Capture the cell that displays the provided text and extract its (X, Y) central coordinate. 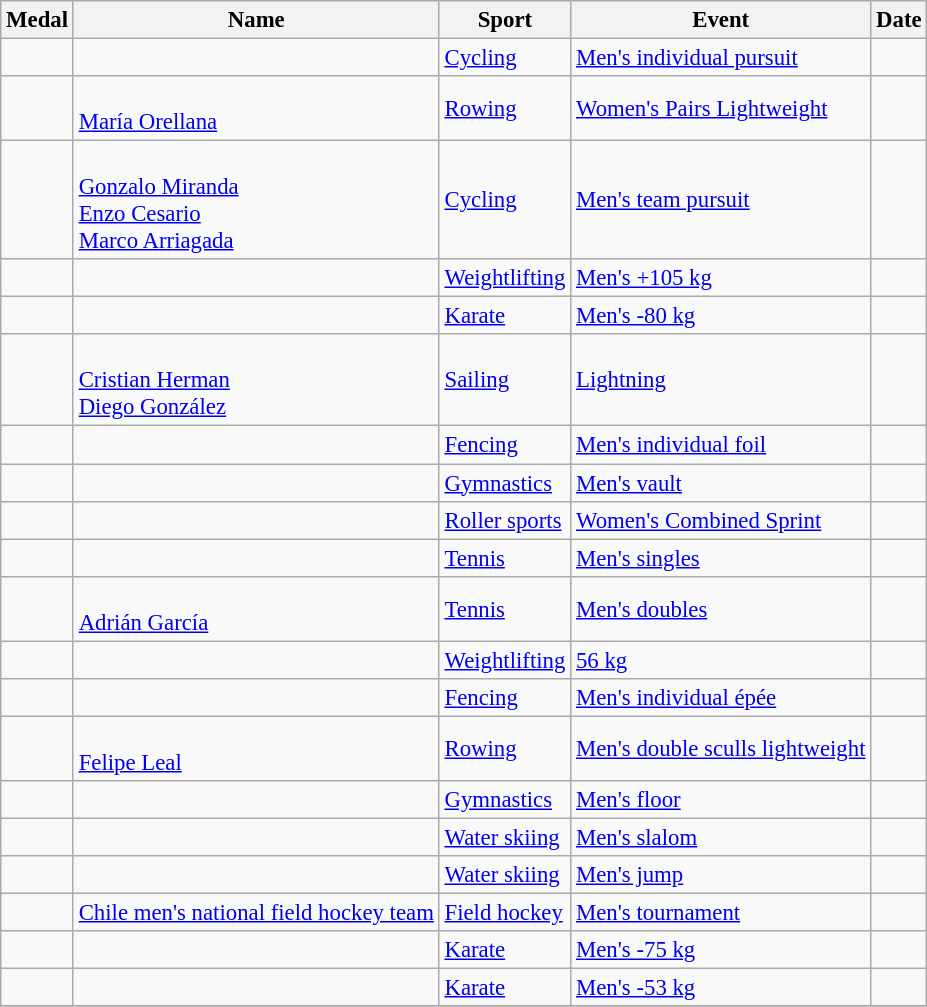
Men's tournament (721, 913)
Men's individual épée (721, 698)
Men's -75 kg (721, 950)
Women's Combined Sprint (721, 520)
Felipe Leal (256, 748)
Men's individual pursuit (721, 58)
Gonzalo MirandaEnzo CesarioMarco Arriagada (256, 200)
Men's team pursuit (721, 200)
Men's vault (721, 483)
Field hockey (505, 913)
Event (721, 20)
Men's doubles (721, 608)
Date (899, 20)
Men's +105 kg (721, 278)
Sailing (505, 380)
Men's -80 kg (721, 316)
Men's -53 kg (721, 988)
Medal (38, 20)
Men's singles (721, 558)
Lightning (721, 380)
Sport (505, 20)
Roller sports (505, 520)
Women's Pairs Lightweight (721, 108)
Men's double sculls lightweight (721, 748)
María Orellana (256, 108)
Name (256, 20)
Men's jump (721, 875)
Men's slalom (721, 837)
Chile men's national field hockey team (256, 913)
Cristian HermanDiego González (256, 380)
Men's individual foil (721, 445)
56 kg (721, 660)
Men's floor (721, 800)
Adrián García (256, 608)
